Scan for the cell matching the given text and deliver its [x, y] coordinate at center. 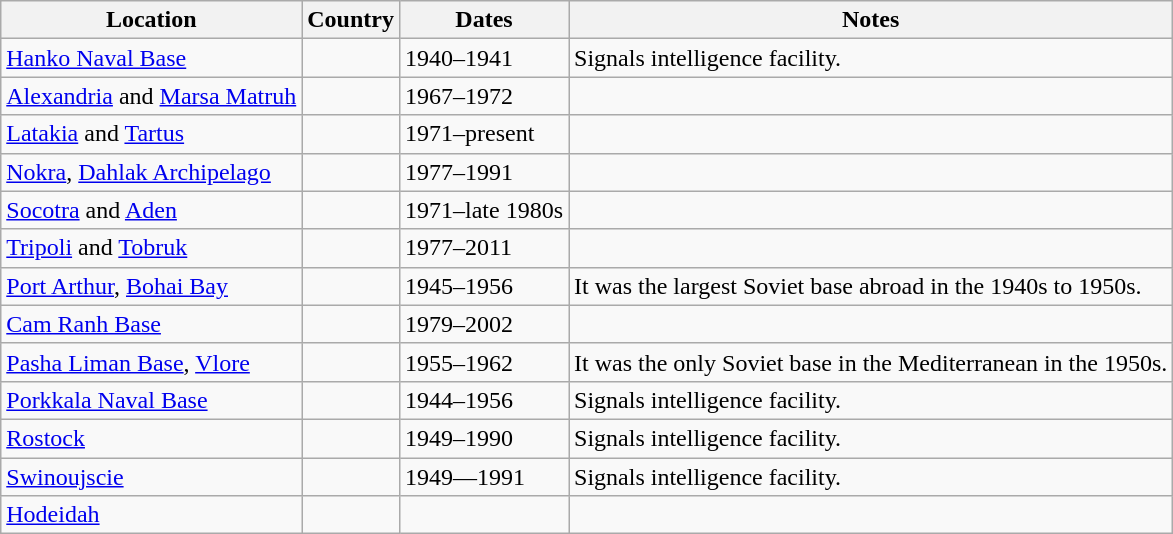
1949—1991 [484, 477]
1977–2011 [484, 248]
Socotra and Aden [152, 210]
1971–late 1980s [484, 210]
1949–1990 [484, 438]
1944–1956 [484, 400]
Porkkala Naval Base [152, 400]
Rostock [152, 438]
Swinoujscie [152, 477]
Port Arthur, Bohai Bay [152, 286]
Hodeidah [152, 515]
It was the largest Soviet base abroad in the 1940s to 1950s. [871, 286]
Country [351, 20]
1967–1972 [484, 96]
Cam Ranh Base [152, 324]
Pasha Liman Base, Vlore [152, 362]
1940–1941 [484, 58]
Latakia and Tartus [152, 134]
Notes [871, 20]
1979–2002 [484, 324]
It was the only Soviet base in the Mediterranean in the 1950s. [871, 362]
1955–1962 [484, 362]
Hanko Naval Base [152, 58]
1977–1991 [484, 172]
Nokra, Dahlak Archipelago [152, 172]
1945–1956 [484, 286]
Tripoli and Tobruk [152, 248]
Location [152, 20]
1971–present [484, 134]
Alexandria and Marsa Matruh [152, 96]
Dates [484, 20]
